Locate the cell with the specified text and output its (X, Y) center coordinate. 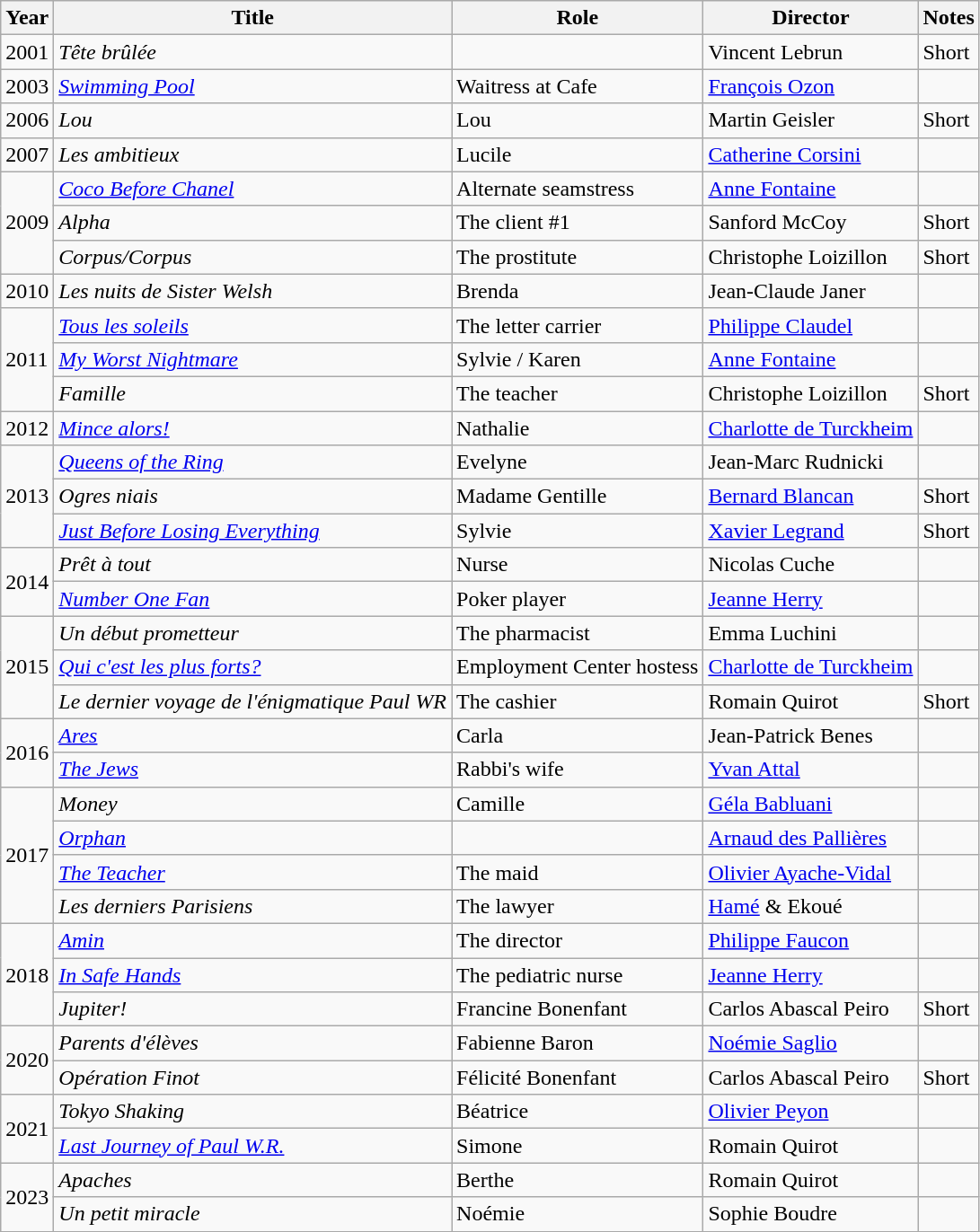
Tête brûlée (253, 52)
The cashier (578, 701)
Qui c'est les plus forts? (253, 667)
Waitress at Cafe (578, 86)
Jean-Marc Rudnicki (810, 462)
Noémie (578, 1214)
Hamé & Ekoué (810, 906)
Sanford McCoy (810, 223)
Number One Fan (253, 599)
Poker player (578, 599)
Swimming Pool (253, 86)
Parents d'élèves (253, 1043)
2016 (27, 752)
The Teacher (253, 872)
2011 (27, 359)
Géla Babluani (810, 804)
Notes (949, 18)
Berthe (578, 1180)
Carla (578, 735)
The pharmacist (578, 633)
Bernard Blancan (810, 497)
Amin (253, 940)
2021 (27, 1129)
Tous les soleils (253, 325)
The Jews (253, 770)
Orphan (253, 838)
Opération Finot (253, 1078)
Lucile (578, 154)
Famille (253, 393)
The director (578, 940)
Félicité Bonenfant (578, 1078)
Olivier Peyon (810, 1112)
Un petit miracle (253, 1214)
Year (27, 18)
The teacher (578, 393)
Corpus/Corpus (253, 257)
Rabbi's wife (578, 770)
The letter carrier (578, 325)
Vincent Lebrun (810, 52)
Tokyo Shaking (253, 1112)
Brenda (578, 291)
Béatrice (578, 1112)
2015 (27, 667)
Yvan Attal (810, 770)
2023 (27, 1197)
Jean-Claude Janer (810, 291)
My Worst Nightmare (253, 359)
2012 (27, 428)
Fabienne Baron (578, 1043)
Jupiter! (253, 1009)
The client #1 (578, 223)
2010 (27, 291)
Sylvie (578, 531)
Simone (578, 1146)
Olivier Ayache-Vidal (810, 872)
Jean-Patrick Benes (810, 735)
In Safe Hands (253, 974)
Emma Luchini (810, 633)
Title (253, 18)
The maid (578, 872)
Queens of the Ring (253, 462)
Alpha (253, 223)
Catherine Corsini (810, 154)
Nathalie (578, 428)
Ogres niais (253, 497)
2003 (27, 86)
2013 (27, 497)
Le dernier voyage de l'énigmatique Paul WR (253, 701)
Evelyne (578, 462)
2018 (27, 974)
François Ozon (810, 86)
Just Before Losing Everything (253, 531)
Camille (578, 804)
Les nuits de Sister Welsh (253, 291)
2020 (27, 1060)
The prostitute (578, 257)
Arnaud des Pallières (810, 838)
Sophie Boudre (810, 1214)
Martin Geisler (810, 120)
Alternate seamstress (578, 189)
Noémie Saglio (810, 1043)
Employment Center hostess (578, 667)
Philippe Faucon (810, 940)
Money (253, 804)
2014 (27, 582)
Mince alors! (253, 428)
Director (810, 18)
Francine Bonenfant (578, 1009)
Nurse (578, 565)
Role (578, 18)
Prêt à tout (253, 565)
2006 (27, 120)
2017 (27, 855)
Sylvie / Karen (578, 359)
The pediatric nurse (578, 974)
2001 (27, 52)
The lawyer (578, 906)
Philippe Claudel (810, 325)
Ares (253, 735)
Last Journey of Paul W.R. (253, 1146)
Les ambitieux (253, 154)
2007 (27, 154)
Un début prometteur (253, 633)
Apaches (253, 1180)
Coco Before Chanel (253, 189)
Nicolas Cuche (810, 565)
Xavier Legrand (810, 531)
2009 (27, 223)
Madame Gentille (578, 497)
Les derniers Parisiens (253, 906)
